Pinpoint the cell where the given text exists, returning its (X, Y) midpoint coordinate. 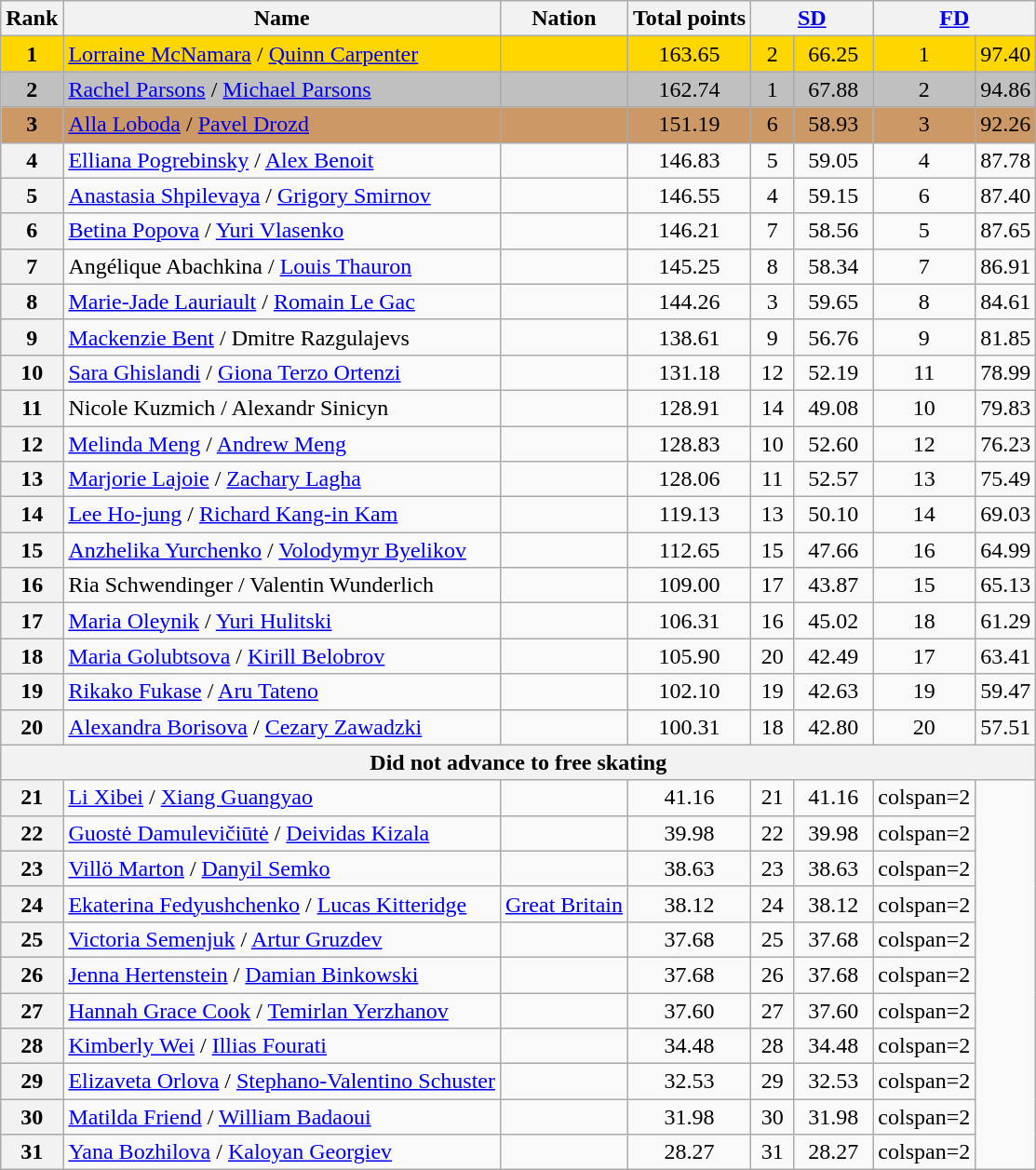
146.83 (689, 160)
Nicole Kuzmich / Alexandr Sinicyn (282, 408)
Betina Popova / Yuri Vlasenko (282, 231)
87.40 (1005, 195)
67.88 (834, 89)
Li Xibei / Xiang Guangyao (282, 798)
42.63 (834, 692)
Hannah Grace Cook / Temirlan Yerzhanov (282, 1010)
78.99 (1005, 372)
52.60 (834, 444)
Angélique Abachkina / Louis Thauron (282, 266)
42.49 (834, 656)
163.65 (689, 54)
65.13 (1005, 585)
Alexandra Borisova / Cezary Zawadzki (282, 727)
151.19 (689, 125)
86.91 (1005, 266)
105.90 (689, 656)
Ekaterina Fedyushchenko / Lucas Kitteridge (282, 904)
58.93 (834, 125)
Matilda Friend / William Badaoui (282, 1117)
Victoria Semenjuk / Artur Gruzdev (282, 939)
Rachel Parsons / Michael Parsons (282, 89)
79.83 (1005, 408)
Maria Golubtsova / Kirill Belobrov (282, 656)
Ria Schwendinger / Valentin Wunderlich (282, 585)
SD (812, 19)
Lee Ho-jung / Richard Kang-in Kam (282, 515)
66.25 (834, 54)
94.86 (1005, 89)
69.03 (1005, 515)
59.65 (834, 302)
119.13 (689, 515)
75.49 (1005, 479)
52.19 (834, 372)
128.91 (689, 408)
Elizaveta Orlova / Stephano-Valentino Schuster (282, 1082)
Guostė Damulevičiūtė / Deividas Kizala (282, 833)
Anzhelika Yurchenko / Volodymyr Byelikov (282, 550)
100.31 (689, 727)
49.08 (834, 408)
56.76 (834, 337)
Alla Loboda / Pavel Drozd (282, 125)
Kimberly Wei / Illias Fourati (282, 1046)
FD (955, 19)
47.66 (834, 550)
Marie-Jade Lauriault / Romain Le Gac (282, 302)
Sara Ghislandi / Giona Terzo Ortenzi (282, 372)
81.85 (1005, 337)
Maria Oleynik / Yuri Hulitski (282, 621)
45.02 (834, 621)
42.80 (834, 727)
Did not advance to free skating (518, 762)
61.29 (1005, 621)
63.41 (1005, 656)
146.55 (689, 195)
Great Britain (564, 904)
59.05 (834, 160)
59.15 (834, 195)
Elliana Pogrebinsky / Alex Benoit (282, 160)
59.47 (1005, 692)
58.56 (834, 231)
112.65 (689, 550)
Anastasia Shpilevaya / Grigory Smirnov (282, 195)
131.18 (689, 372)
87.78 (1005, 160)
Villö Marton / Danyil Semko (282, 868)
145.25 (689, 266)
64.99 (1005, 550)
162.74 (689, 89)
128.06 (689, 479)
Yana Bozhilova / Kaloyan Georgiev (282, 1152)
109.00 (689, 585)
76.23 (1005, 444)
Marjorie Lajoie / Zachary Lagha (282, 479)
57.51 (1005, 727)
146.21 (689, 231)
144.26 (689, 302)
Melinda Meng / Andrew Meng (282, 444)
52.57 (834, 479)
97.40 (1005, 54)
Rank (32, 19)
50.10 (834, 515)
128.83 (689, 444)
106.31 (689, 621)
58.34 (834, 266)
92.26 (1005, 125)
84.61 (1005, 302)
Mackenzie Bent / Dmitre Razgulajevs (282, 337)
87.65 (1005, 231)
102.10 (689, 692)
Jenna Hertenstein / Damian Binkowski (282, 975)
Lorraine McNamara / Quinn Carpenter (282, 54)
Nation (564, 19)
Total points (689, 19)
43.87 (834, 585)
Rikako Fukase / Aru Tateno (282, 692)
Name (282, 19)
138.61 (689, 337)
